Determine the (x, y) coordinate at the center of the cell enclosing the given text.  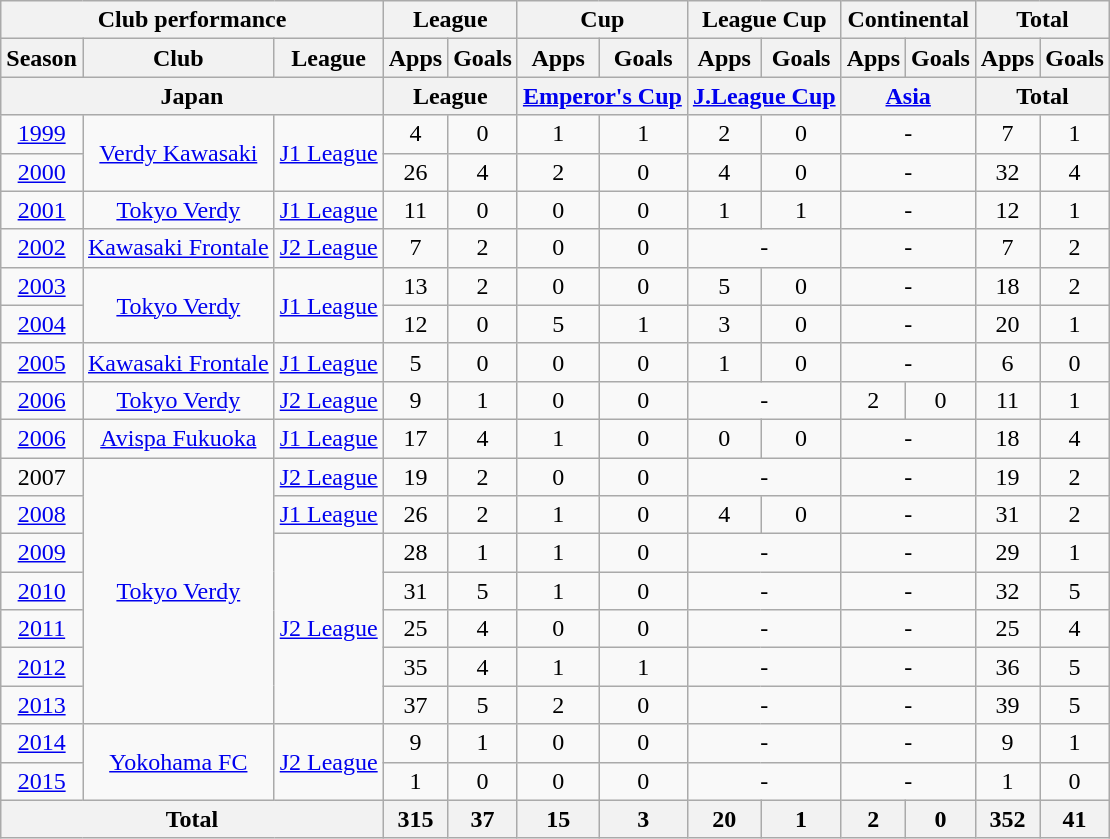
Emperor's Cup (602, 96)
15 (558, 819)
2015 (42, 781)
Yokohama FC (178, 762)
35 (415, 667)
Asia (908, 96)
Season (42, 58)
2009 (42, 553)
Verdy Kawasaki (178, 153)
Continental (908, 20)
Japan (192, 96)
League Cup (764, 20)
41 (1075, 819)
2007 (42, 477)
2000 (42, 172)
6 (1007, 362)
36 (1007, 667)
352 (1007, 819)
Cup (602, 20)
Club (178, 58)
2014 (42, 743)
2001 (42, 210)
17 (415, 438)
2004 (42, 324)
315 (415, 819)
2012 (42, 667)
1999 (42, 134)
2011 (42, 629)
Avispa Fukuoka (178, 438)
39 (1007, 705)
2008 (42, 515)
Club performance (192, 20)
28 (415, 553)
2010 (42, 591)
J.League Cup (764, 96)
13 (415, 286)
29 (1007, 553)
2002 (42, 248)
2005 (42, 362)
2003 (42, 286)
2013 (42, 705)
